Extract the (X, Y) coordinate from the center of the cell holding the provided text.  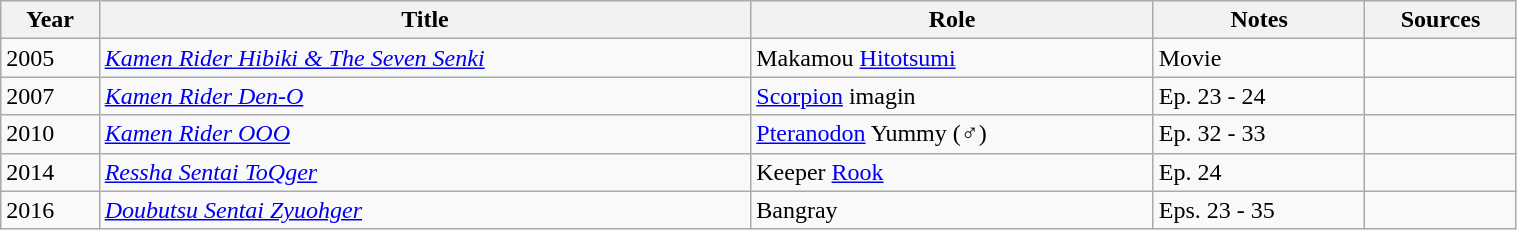
Notes (1259, 20)
2005 (50, 58)
2010 (50, 134)
Scorpion imagin (952, 96)
Kamen Rider Den-O (425, 96)
Role (952, 20)
Ep. 32 - 33 (1259, 134)
2007 (50, 96)
Doubutsu Sentai Zyuohger (425, 210)
Sources (1440, 20)
2016 (50, 210)
Title (425, 20)
Year (50, 20)
2014 (50, 172)
Kamen Rider OOO (425, 134)
Movie (1259, 58)
Ep. 23 - 24 (1259, 96)
Makamou Hitotsumi (952, 58)
Ep. 24 (1259, 172)
Pteranodon Yummy (♂) (952, 134)
Ressha Sentai ToQger (425, 172)
Eps. 23 - 35 (1259, 210)
Kamen Rider Hibiki & The Seven Senki (425, 58)
Bangray (952, 210)
Keeper Rook (952, 172)
